For the text-containing cell, return its midpoint in [x, y] coordinate format. 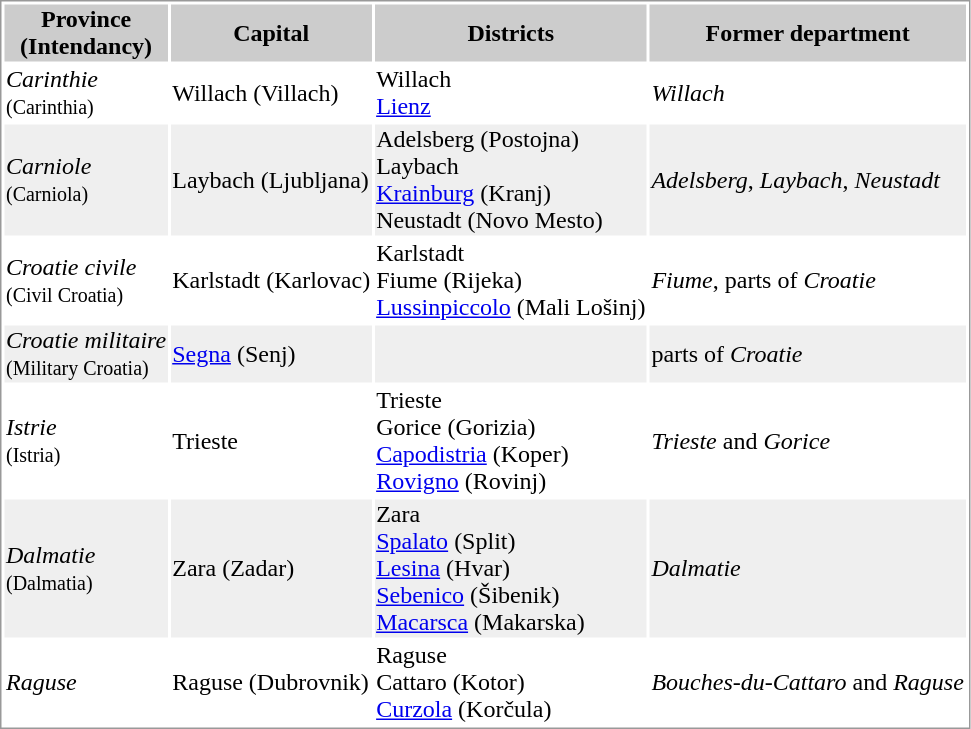
Segna (Senj) [272, 354]
Carniole(Carniola) [86, 180]
Raguse [86, 682]
Trieste and Gorice [808, 442]
Zara Spalato (Split) Lesina (Hvar) Sebenico (Šibenik) Macarsca (Makarska) [511, 569]
Bouches-du-Cattaro and Raguse [808, 682]
Dalmatie [808, 569]
Raguse (Dubrovnik) [272, 682]
RaguseCattaro (Kotor) Curzola (Korčula) [511, 682]
Adelsberg, Laybach, Neustadt [808, 180]
TriesteGorice (Gorizia) Capodistria (Koper)Rovigno (Rovinj) [511, 442]
Dalmatie(Dalmatia) [86, 569]
Adelsberg (Postojna)LaybachKrainburg (Kranj)Neustadt (Novo Mesto) [511, 180]
parts of Croatie [808, 354]
Districts [511, 32]
Former department [808, 32]
Karlstadt (Karlovac) [272, 280]
Fiume, parts of Croatie [808, 280]
Laybach (Ljubljana) [272, 180]
Province(Intendancy) [86, 32]
Willach (Villach) [272, 92]
Capital [272, 32]
KarlstadtFiume (Rijeka)Lussinpiccolo (Mali Lošinj) [511, 280]
Croatie civile(Civil Croatia) [86, 280]
Trieste [272, 442]
Istrie(Istria) [86, 442]
Croatie militaire(Military Croatia) [86, 354]
Willach [808, 92]
Zara (Zadar) [272, 569]
Carinthie(Carinthia) [86, 92]
WillachLienz [511, 92]
